Capture the cell that displays the provided text and extract its [x, y] central coordinate. 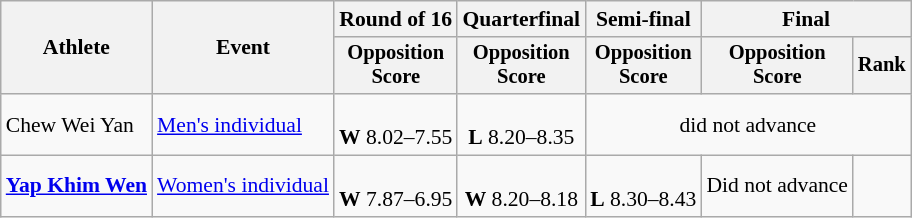
L 8.30–8.43 [643, 186]
Event [243, 48]
Chew Wei Yan [76, 124]
Semi-final [643, 19]
W 8.20–8.18 [521, 186]
W 7.87–6.95 [396, 186]
Did not advance [777, 186]
Athlete [76, 48]
Rank [882, 66]
Yap Khim Wen [76, 186]
did not advance [748, 124]
Women's individual [243, 186]
Round of 16 [396, 19]
Quarterfinal [521, 19]
Men's individual [243, 124]
L 8.20–8.35 [521, 124]
W 8.02–7.55 [396, 124]
Final [806, 19]
